Extract the [x, y] coordinate from the center of the cell holding the provided text.  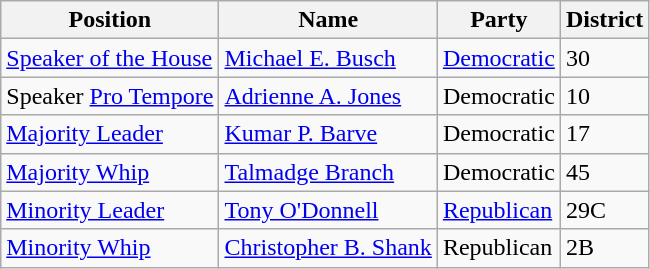
District [604, 20]
Michael E. Busch [328, 58]
10 [604, 96]
Party [498, 20]
Minority Whip [110, 248]
Name [328, 20]
17 [604, 134]
Talmadge Branch [328, 172]
Tony O'Donnell [328, 210]
Majority Whip [110, 172]
30 [604, 58]
Majority Leader [110, 134]
Speaker Pro Tempore [110, 96]
29C [604, 210]
Position [110, 20]
Adrienne A. Jones [328, 96]
Minority Leader [110, 210]
45 [604, 172]
Christopher B. Shank [328, 248]
Kumar P. Barve [328, 134]
Speaker of the House [110, 58]
2B [604, 248]
